Output the [X, Y] coordinate of the center of the cell containing the given text.  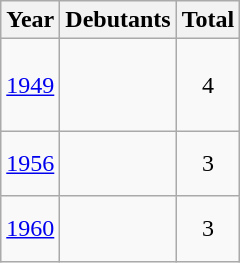
4 [208, 85]
Year [30, 20]
1949 [30, 85]
Total [208, 20]
1960 [30, 228]
Debutants [118, 20]
1956 [30, 164]
